From the cell containing the given text, extract its center point as [X, Y] coordinate. 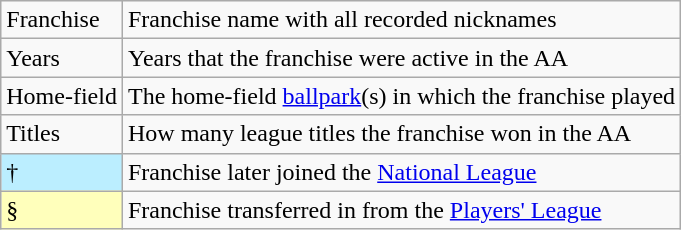
Franchise [62, 20]
Titles [62, 134]
Years that the franchise were active in the AA [401, 58]
Franchise later joined the National League [401, 172]
The home-field ballpark(s) in which the franchise played [401, 96]
† [62, 172]
§ [62, 210]
Years [62, 58]
Franchise transferred in from the Players' League [401, 210]
Franchise name with all recorded nicknames [401, 20]
Home-field [62, 96]
How many league titles the franchise won in the AA [401, 134]
